Locate the cell with the specified text and output its (X, Y) center coordinate. 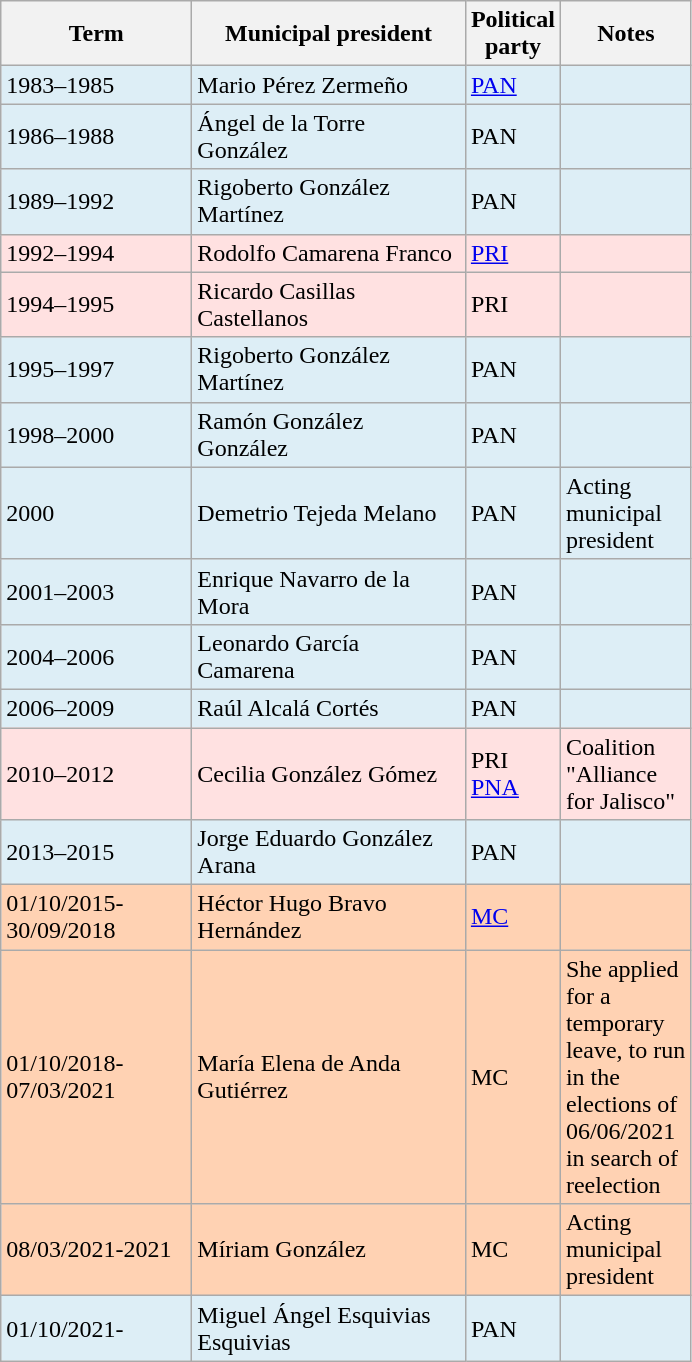
Héctor Hugo Bravo Hernández (329, 918)
Ramón González González (329, 434)
08/03/2021-2021 (96, 1250)
María Elena de Anda Gutiérrez (329, 1077)
Notes (626, 34)
Enrique Navarro de la Mora (329, 592)
Jorge Eduardo González Arana (329, 852)
Cecilia González Gómez (329, 774)
01/10/2018-07/03/2021 (96, 1077)
PRI PNA (512, 774)
Municipal president (329, 34)
2001–2003 (96, 592)
1998–2000 (96, 434)
Political party (512, 34)
1989–1992 (96, 202)
Demetrio Tejeda Melano (329, 513)
2013–2015 (96, 852)
Míriam González (329, 1250)
2006–2009 (96, 708)
1995–1997 (96, 370)
Ricardo Casillas Castellanos (329, 304)
01/10/2021- (96, 1328)
2000 (96, 513)
Term (96, 34)
1992–1994 (96, 253)
Rodolfo Camarena Franco (329, 253)
1986–1988 (96, 136)
2010–2012 (96, 774)
She applied for a temporary leave, to run in the elections of 06/06/2021 in search of reelection (626, 1077)
Leonardo García Camarena (329, 656)
Ángel de la Torre González (329, 136)
Miguel Ángel Esquivias Esquivias (329, 1328)
Coalition "Alliance for Jalisco" (626, 774)
1994–1995 (96, 304)
2004–2006 (96, 656)
Raúl Alcalá Cortés (329, 708)
Mario Pérez Zermeño (329, 85)
01/10/2015-30/09/2018 (96, 918)
1983–1985 (96, 85)
